Output the (x, y) coordinate of the center of the cell containing the given text.  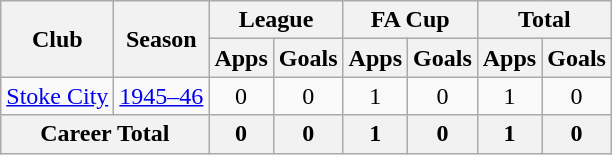
Total (544, 20)
Club (58, 39)
League (276, 20)
Season (162, 39)
FA Cup (410, 20)
Stoke City (58, 96)
Career Total (105, 134)
1945–46 (162, 96)
